Scan for the cell matching the given text and deliver its (X, Y) coordinate at center. 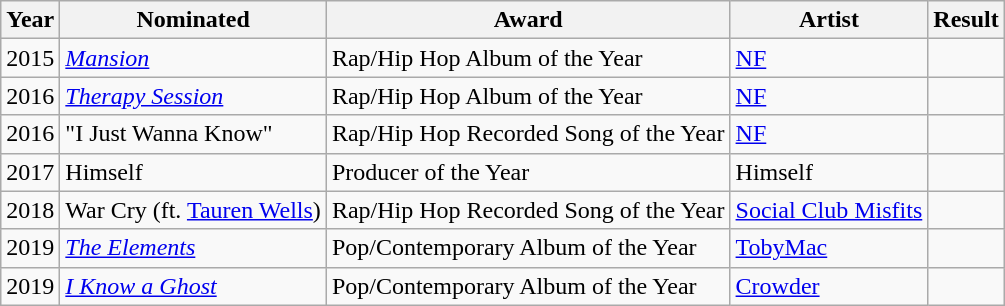
War Cry (ft. Tauren Wells) (194, 210)
Result (966, 20)
2018 (30, 210)
Year (30, 20)
Producer of the Year (528, 172)
Nominated (194, 20)
2015 (30, 58)
Mansion (194, 58)
I Know a Ghost (194, 286)
Award (528, 20)
Artist (829, 20)
The Elements (194, 248)
Therapy Session (194, 96)
TobyMac (829, 248)
Crowder (829, 286)
2017 (30, 172)
Social Club Misfits (829, 210)
"I Just Wanna Know" (194, 134)
